Determine the (x, y) coordinate at the center of the cell enclosing the given text.  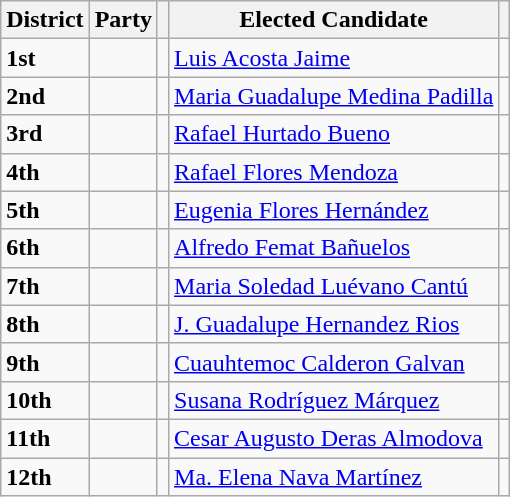
Rafael Hurtado Bueno (334, 134)
6th (45, 248)
Ma. Elena Nava Martínez (334, 477)
Party (123, 20)
10th (45, 400)
Elected Candidate (334, 20)
7th (45, 286)
Susana Rodríguez Márquez (334, 400)
1st (45, 58)
5th (45, 210)
9th (45, 362)
4th (45, 172)
Maria Guadalupe Medina Padilla (334, 96)
Eugenia Flores Hernández (334, 210)
Rafael Flores Mendoza (334, 172)
Cesar Augusto Deras Almodova (334, 438)
3rd (45, 134)
Maria Soledad Luévano Cantú (334, 286)
12th (45, 477)
2nd (45, 96)
Cuauhtemoc Calderon Galvan (334, 362)
11th (45, 438)
8th (45, 324)
J. Guadalupe Hernandez Rios (334, 324)
Luis Acosta Jaime (334, 58)
District (45, 20)
Alfredo Femat Bañuelos (334, 248)
